Scan for the cell matching the given text and deliver its [X, Y] coordinate at center. 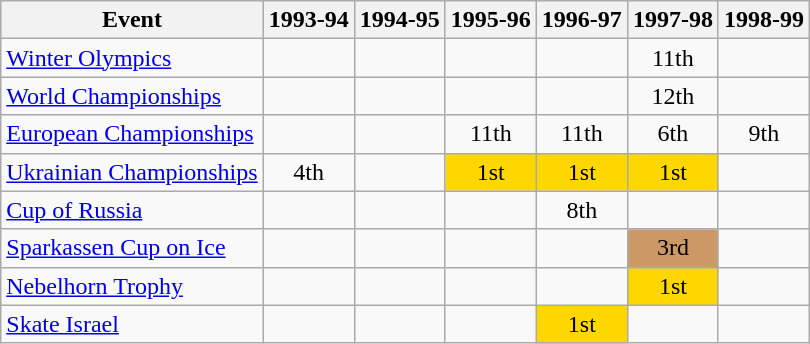
1996-97 [582, 20]
8th [582, 210]
12th [672, 96]
1994-95 [400, 20]
Sparkassen Cup on Ice [132, 248]
Cup of Russia [132, 210]
1998-99 [764, 20]
4th [308, 172]
1997-98 [672, 20]
Winter Olympics [132, 58]
Skate Israel [132, 324]
9th [764, 134]
Nebelhorn Trophy [132, 286]
Ukrainian Championships [132, 172]
1993-94 [308, 20]
6th [672, 134]
World Championships [132, 96]
3rd [672, 248]
1995-96 [490, 20]
Event [132, 20]
European Championships [132, 134]
